From the cell containing the given text, extract its center point as [x, y] coordinate. 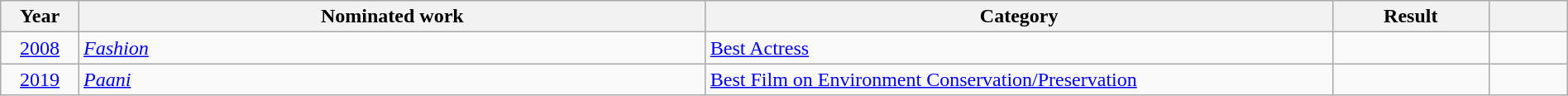
Best Actress [1019, 48]
Paani [392, 79]
Best Film on Environment Conservation/Preservation [1019, 79]
Nominated work [392, 17]
Result [1411, 17]
Year [40, 17]
2019 [40, 79]
2008 [40, 48]
Category [1019, 17]
Fashion [392, 48]
